Locate the cell with the specified text and output its [X, Y] center coordinate. 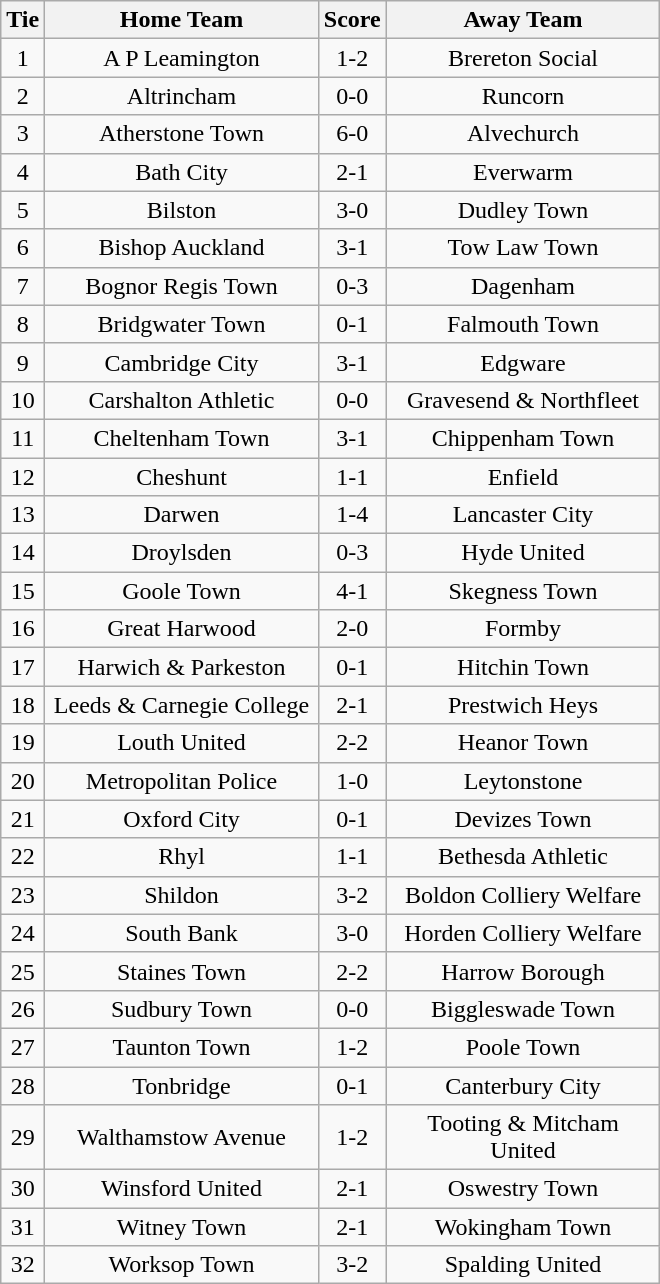
Devizes Town [523, 819]
Canterbury City [523, 1085]
Bridgwater Town [182, 324]
Falmouth Town [523, 324]
Edgware [523, 362]
Bishop Auckland [182, 248]
6-0 [352, 134]
Bethesda Athletic [523, 857]
Sudbury Town [182, 1009]
Score [352, 20]
23 [23, 895]
20 [23, 781]
24 [23, 933]
Tie [23, 20]
Shildon [182, 895]
Home Team [182, 20]
A P Leamington [182, 58]
7 [23, 286]
Staines Town [182, 971]
Cheltenham Town [182, 438]
Bognor Regis Town [182, 286]
Taunton Town [182, 1047]
Altrincham [182, 96]
Tonbridge [182, 1085]
4-1 [352, 591]
28 [23, 1085]
Bilston [182, 210]
Hyde United [523, 553]
Prestwich Heys [523, 705]
2 [23, 96]
3 [23, 134]
Droylsden [182, 553]
Cheshunt [182, 477]
13 [23, 515]
Formby [523, 629]
Chippenham Town [523, 438]
5 [23, 210]
Brereton Social [523, 58]
1-0 [352, 781]
Darwen [182, 515]
Skegness Town [523, 591]
Lancaster City [523, 515]
Winsford United [182, 1189]
Spalding United [523, 1265]
Cambridge City [182, 362]
Oswestry Town [523, 1189]
19 [23, 743]
Biggleswade Town [523, 1009]
Metropolitan Police [182, 781]
16 [23, 629]
10 [23, 400]
1-4 [352, 515]
30 [23, 1189]
Tooting & Mitcham United [523, 1138]
26 [23, 1009]
Great Harwood [182, 629]
Leytonstone [523, 781]
Enfield [523, 477]
1 [23, 58]
6 [23, 248]
Harrow Borough [523, 971]
15 [23, 591]
Away Team [523, 20]
Tow Law Town [523, 248]
Boldon Colliery Welfare [523, 895]
29 [23, 1138]
Alvechurch [523, 134]
Walthamstow Avenue [182, 1138]
Witney Town [182, 1227]
Bath City [182, 172]
Oxford City [182, 819]
32 [23, 1265]
2-0 [352, 629]
22 [23, 857]
12 [23, 477]
Louth United [182, 743]
Wokingham Town [523, 1227]
Runcorn [523, 96]
Everwarm [523, 172]
27 [23, 1047]
17 [23, 667]
South Bank [182, 933]
4 [23, 172]
18 [23, 705]
11 [23, 438]
25 [23, 971]
Rhyl [182, 857]
Goole Town [182, 591]
Heanor Town [523, 743]
Harwich & Parkeston [182, 667]
Worksop Town [182, 1265]
Dagenham [523, 286]
Horden Colliery Welfare [523, 933]
31 [23, 1227]
9 [23, 362]
21 [23, 819]
14 [23, 553]
Carshalton Athletic [182, 400]
Gravesend & Northfleet [523, 400]
Hitchin Town [523, 667]
Poole Town [523, 1047]
Leeds & Carnegie College [182, 705]
Dudley Town [523, 210]
8 [23, 324]
Atherstone Town [182, 134]
